Search for the cell housing the specified text and yield its (X, Y) center coordinate. 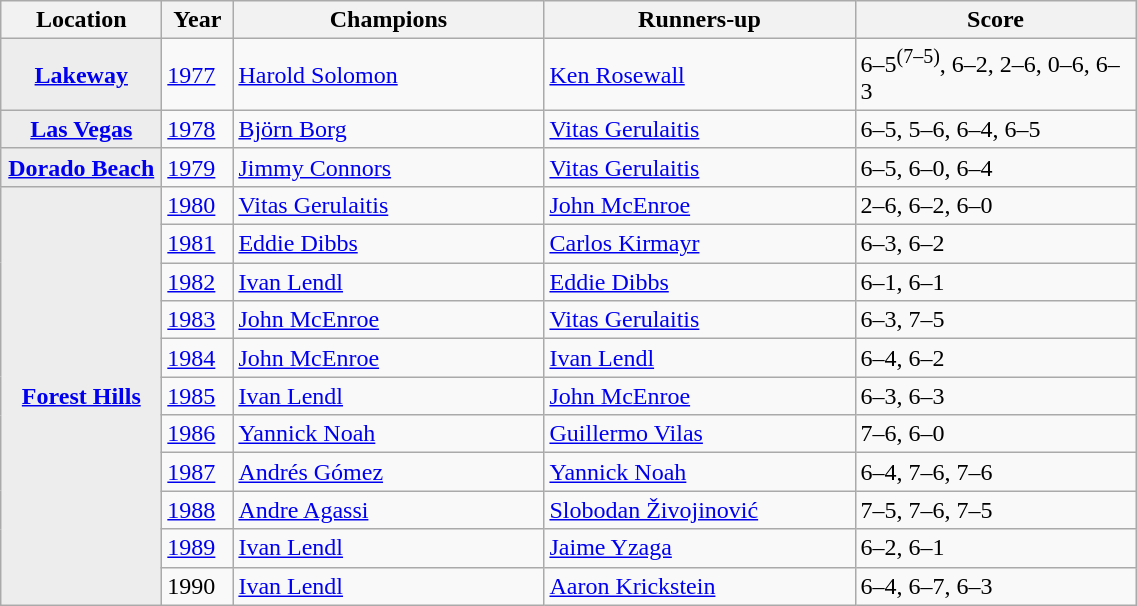
6–5(7–5), 6–2, 2–6, 0–6, 6–3 (996, 75)
1978 (198, 129)
7–6, 6–0 (996, 434)
1981 (198, 244)
Björn Borg (388, 129)
Carlos Kirmayr (700, 244)
Las Vegas (82, 129)
6–3, 6–3 (996, 396)
1980 (198, 205)
1986 (198, 434)
Location (82, 20)
6–4, 7–6, 7–6 (996, 472)
1984 (198, 358)
6–5, 6–0, 6–4 (996, 167)
Year (198, 20)
Jaime Yzaga (700, 548)
1983 (198, 320)
1988 (198, 510)
1977 (198, 75)
Guillermo Vilas (700, 434)
6–3, 6–2 (996, 244)
6–1, 6–1 (996, 282)
1979 (198, 167)
6–2, 6–1 (996, 548)
6–3, 7–5 (996, 320)
Dorado Beach (82, 167)
7–5, 7–6, 7–5 (996, 510)
2–6, 6–2, 6–0 (996, 205)
Champions (388, 20)
Aaron Krickstein (700, 586)
Forest Hills (82, 396)
1985 (198, 396)
6–4, 6–7, 6–3 (996, 586)
Andre Agassi (388, 510)
6–5, 5–6, 6–4, 6–5 (996, 129)
Harold Solomon (388, 75)
Score (996, 20)
Jimmy Connors (388, 167)
Runners-up (700, 20)
Andrés Gómez (388, 472)
1990 (198, 586)
Ken Rosewall (700, 75)
1982 (198, 282)
6–4, 6–2 (996, 358)
Slobodan Živojinović (700, 510)
Lakeway (82, 75)
1989 (198, 548)
1987 (198, 472)
